Output the (x, y) coordinate of the center of the cell containing the given text.  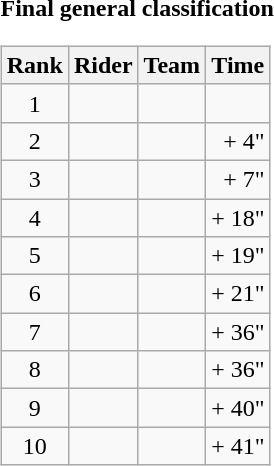
Time (238, 65)
+ 40" (238, 408)
6 (34, 294)
7 (34, 332)
+ 4" (238, 141)
Team (172, 65)
10 (34, 446)
1 (34, 103)
4 (34, 217)
8 (34, 370)
5 (34, 256)
+ 41" (238, 446)
+ 21" (238, 294)
+ 7" (238, 179)
+ 19" (238, 256)
9 (34, 408)
3 (34, 179)
2 (34, 141)
Rank (34, 65)
+ 18" (238, 217)
Rider (103, 65)
